From the cell containing the given text, extract its center point as [x, y] coordinate. 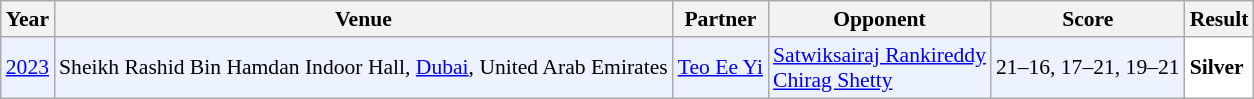
Opponent [880, 19]
Venue [364, 19]
Year [28, 19]
2023 [28, 68]
Partner [720, 19]
Silver [1220, 68]
Sheikh Rashid Bin Hamdan Indoor Hall, Dubai, United Arab Emirates [364, 68]
Result [1220, 19]
Teo Ee Yi [720, 68]
Satwiksairaj Rankireddy Chirag Shetty [880, 68]
Score [1088, 19]
21–16, 17–21, 19–21 [1088, 68]
